Capture the cell that displays the provided text and extract its (X, Y) central coordinate. 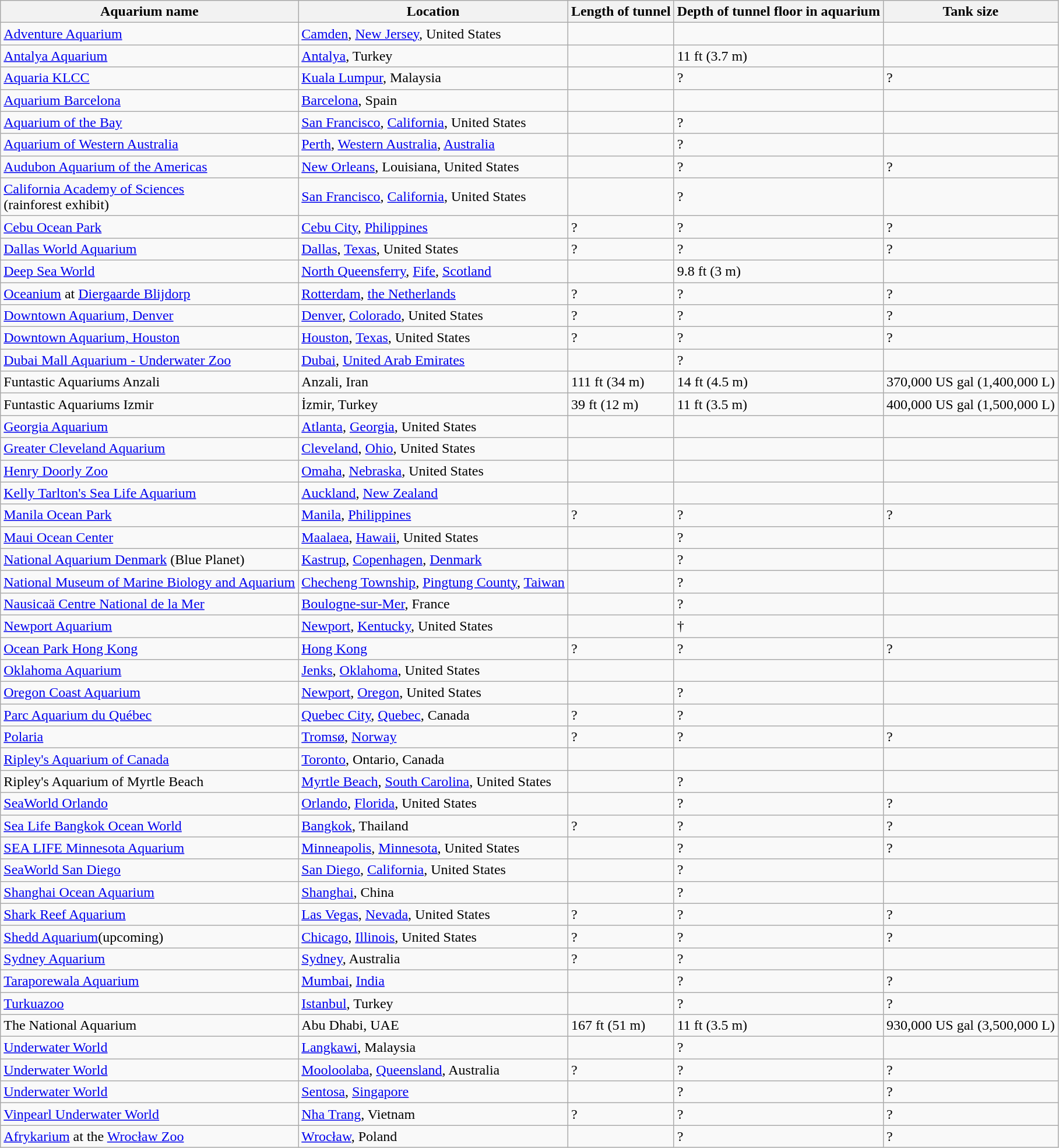
Funtastic Aquariums Anzali (149, 382)
Barcelona, Spain (434, 100)
111 ft (34 m) (621, 382)
14 ft (4.5 m) (779, 382)
Aquarium Barcelona (149, 100)
Minneapolis, Minnesota, United States (434, 848)
Cleveland, Ohio, United States (434, 449)
Downtown Aquarium, Denver (149, 316)
930,000 US gal (3,500,000 L) (970, 1026)
370,000 US gal (1,400,000 L) (970, 382)
Tromsø, Norway (434, 737)
Boulogne-sur-Mer, France (434, 604)
Ripley's Aquarium of Myrtle Beach (149, 781)
Mooloolaba, Queensland, Australia (434, 1070)
Shanghai, China (434, 892)
Location (434, 12)
Aquarium of the Bay (149, 122)
Aquaria KLCC (149, 78)
167 ft (51 m) (621, 1026)
Chicago, Illinois, United States (434, 936)
Antalya, Turkey (434, 56)
Deep Sea World (149, 271)
Aquarium name (149, 12)
Depth of tunnel floor in aquarium (779, 12)
Manila Ocean Park (149, 515)
Mumbai, India (434, 981)
Quebec City, Quebec, Canada (434, 715)
Camden, New Jersey, United States (434, 34)
Newport, Kentucky, United States (434, 626)
Newport Aquarium (149, 626)
Length of tunnel (621, 12)
9.8 ft (3 m) (779, 271)
Kastrup, Copenhagen, Denmark (434, 559)
İzmir, Turkey (434, 404)
Aquarium of Western Australia (149, 145)
Manila, Philippines (434, 515)
Las Vegas, Nevada, United States (434, 914)
Taraporewala Aquarium (149, 981)
Sydney Aquarium (149, 959)
Cebu Ocean Park (149, 227)
California Academy of Sciences(rainforest exhibit) (149, 197)
Georgia Aquarium (149, 427)
Oregon Coast Aquarium (149, 693)
Vinpearl Underwater World (149, 1114)
400,000 US gal (1,500,000 L) (970, 404)
Atlanta, Georgia, United States (434, 427)
Auckland, New Zealand (434, 493)
Oceanium at Diergaarde Blijdorp (149, 293)
11 ft (3.7 m) (779, 56)
Myrtle Beach, South Carolina, United States (434, 781)
Rotterdam, the Netherlands (434, 293)
Maui Ocean Center (149, 537)
Perth, Western Australia, Australia (434, 145)
Hong Kong (434, 649)
Maalaea, Hawaii, United States (434, 537)
39 ft (12 m) (621, 404)
Toronto, Ontario, Canada (434, 759)
Jenks, Oklahoma, United States (434, 671)
Newport, Oregon, United States (434, 693)
SeaWorld San Diego (149, 870)
Tank size (970, 12)
Kelly Tarlton's Sea Life Aquarium (149, 493)
Henry Doorly Zoo (149, 471)
Dubai Mall Aquarium - Underwater Zoo (149, 360)
Dubai, United Arab Emirates (434, 360)
Checheng Township, Pingtung County, Taiwan (434, 582)
Anzali, Iran (434, 382)
New Orleans, Louisiana, United States (434, 167)
Shedd Aquarium(upcoming) (149, 936)
Houston, Texas, United States (434, 338)
Orlando, Florida, United States (434, 804)
Shanghai Ocean Aquarium (149, 892)
Ripley's Aquarium of Canada (149, 759)
The National Aquarium (149, 1026)
Bangkok, Thailand (434, 826)
Omaha, Nebraska, United States (434, 471)
Cebu City, Philippines (434, 227)
Dallas World Aquarium (149, 249)
† (779, 626)
Adventure Aquarium (149, 34)
Abu Dhabi, UAE (434, 1026)
Turkuazoo (149, 1003)
Nausicaä Centre National de la Mer (149, 604)
Parc Aquarium du Québec (149, 715)
SEA LIFE Minnesota Aquarium (149, 848)
Oklahoma Aquarium (149, 671)
Audubon Aquarium of the Americas (149, 167)
National Aquarium Denmark (Blue Planet) (149, 559)
North Queensferry, Fife, Scotland (434, 271)
Sentosa, Singapore (434, 1092)
Antalya Aquarium (149, 56)
Denver, Colorado, United States (434, 316)
Funtastic Aquariums Izmir (149, 404)
Polaria (149, 737)
Shark Reef Aquarium (149, 914)
Langkawi, Malaysia (434, 1048)
Istanbul, Turkey (434, 1003)
Greater Cleveland Aquarium (149, 449)
San Diego, California, United States (434, 870)
Downtown Aquarium, Houston (149, 338)
Nha Trang, Vietnam (434, 1114)
Kuala Lumpur, Malaysia (434, 78)
Dallas, Texas, United States (434, 249)
SeaWorld Orlando (149, 804)
Sea Life Bangkok Ocean World (149, 826)
National Museum of Marine Biology and Aquarium (149, 582)
Ocean Park Hong Kong (149, 649)
Afrykarium at the Wrocław Zoo (149, 1136)
Wrocław, Poland (434, 1136)
Sydney, Australia (434, 959)
